Identify which cell holds the provided text, then report its [x, y] central coordinate. 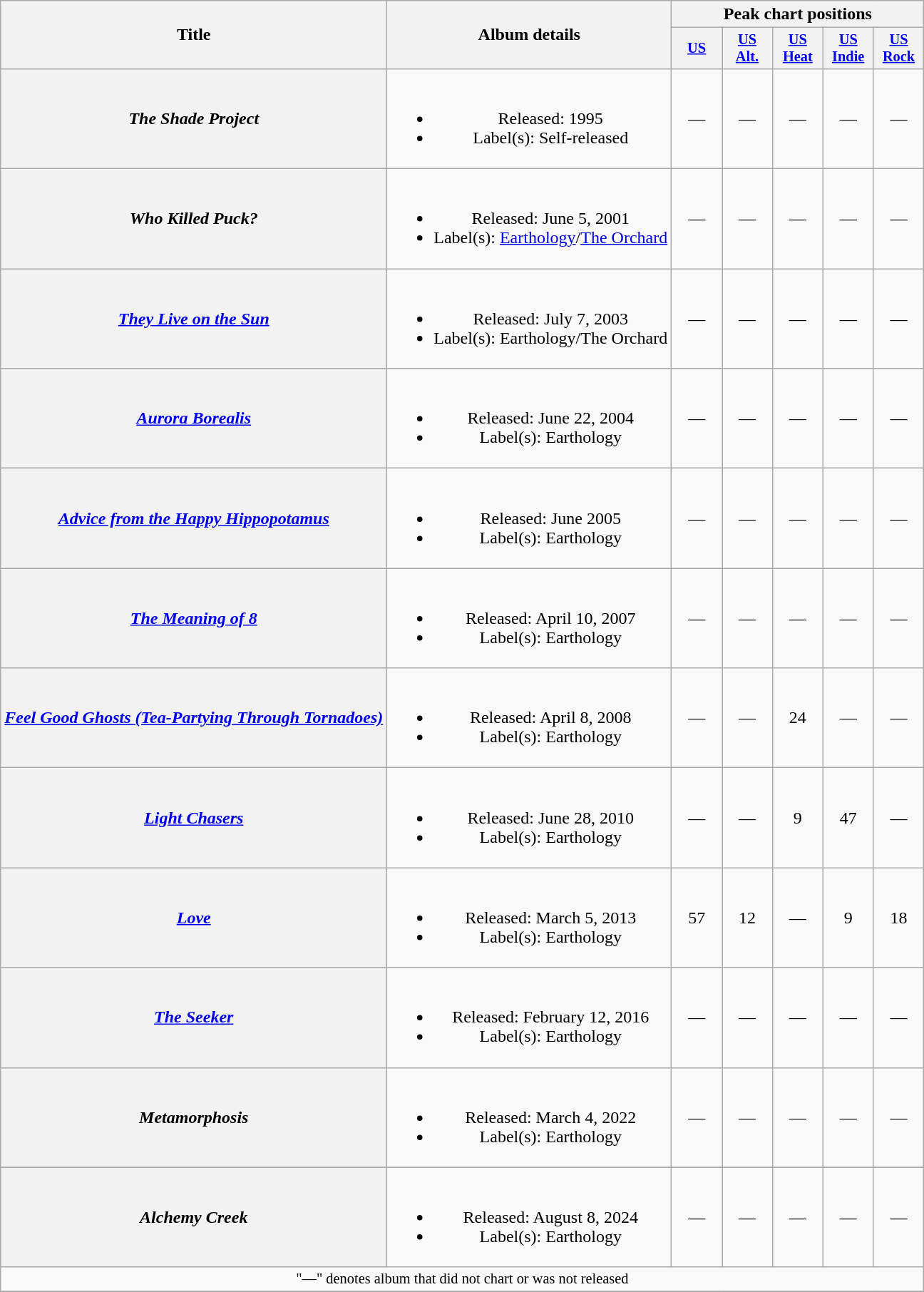
Love [194, 918]
57 [697, 918]
"—" denotes album that did not chart or was not released [462, 1279]
Released: April 10, 2007Label(s): Earthology [529, 618]
Metamorphosis [194, 1117]
US Indie [848, 48]
Released: March 4, 2022Label(s): Earthology [529, 1117]
The Meaning of 8 [194, 618]
Released: July 7, 2003Label(s): Earthology/The Orchard [529, 319]
Alchemy Creek [194, 1217]
47 [848, 818]
24 [797, 718]
US Rock [898, 48]
US [697, 48]
They Live on the Sun [194, 319]
US Alt. [747, 48]
Peak chart positions [798, 14]
Title [194, 35]
Advice from the Happy Hippopotamus [194, 518]
Released: April 8, 2008Label(s): Earthology [529, 718]
Aurora Borealis [194, 419]
Released: June 28, 2010Label(s): Earthology [529, 818]
Released: 1995Label(s): Self-released [529, 118]
Released: August 8, 2024Label(s): Earthology [529, 1217]
18 [898, 918]
Released: June 5, 2001Label(s): Earthology/The Orchard [529, 219]
Released: March 5, 2013Label(s): Earthology [529, 918]
Released: February 12, 2016Label(s): Earthology [529, 1017]
Light Chasers [194, 818]
The Shade Project [194, 118]
Released: June 2005Label(s): Earthology [529, 518]
12 [747, 918]
Released: June 22, 2004Label(s): Earthology [529, 419]
Who Killed Puck? [194, 219]
Album details [529, 35]
US Heat [797, 48]
The Seeker [194, 1017]
Feel Good Ghosts (Tea-Partying Through Tornadoes) [194, 718]
